Extract the [X, Y] coordinate from the center of the cell holding the provided text.  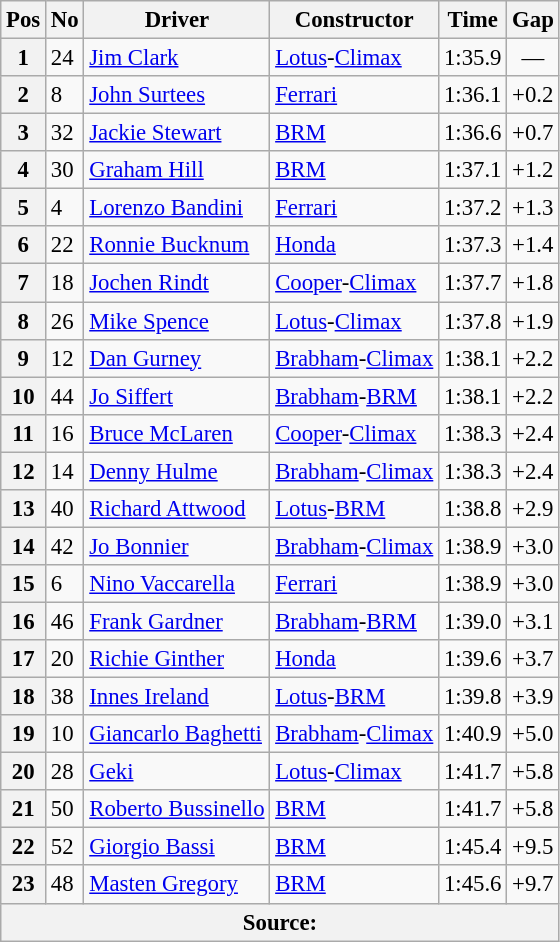
15 [24, 584]
Giorgio Bassi [177, 847]
+3.9 [533, 697]
No [65, 20]
Constructor [354, 20]
1:37.7 [473, 283]
Richard Attwood [177, 509]
+1.9 [533, 321]
52 [65, 847]
32 [65, 133]
Innes Ireland [177, 697]
Lorenzo Bandini [177, 208]
48 [65, 885]
1:37.1 [473, 170]
Mike Spence [177, 321]
1:40.9 [473, 734]
1:38.8 [473, 509]
7 [24, 283]
Jackie Stewart [177, 133]
44 [65, 396]
21 [24, 809]
1:37.2 [473, 208]
Bruce McLaren [177, 433]
1:39.8 [473, 697]
+2.9 [533, 509]
Jo Siffert [177, 396]
19 [24, 734]
Source: [280, 922]
26 [65, 321]
2 [24, 95]
+5.0 [533, 734]
Geki [177, 772]
Richie Ginther [177, 659]
+1.2 [533, 170]
13 [24, 509]
9 [24, 358]
30 [65, 170]
+3.7 [533, 659]
Jo Bonnier [177, 546]
1:36.6 [473, 133]
Ronnie Bucknum [177, 245]
1:45.4 [473, 847]
+9.5 [533, 847]
Masten Gregory [177, 885]
1:37.8 [473, 321]
+1.3 [533, 208]
+1.4 [533, 245]
17 [24, 659]
28 [65, 772]
11 [24, 433]
42 [65, 546]
Denny Hulme [177, 471]
50 [65, 809]
1:39.0 [473, 621]
+0.7 [533, 133]
Time [473, 20]
5 [24, 208]
Frank Gardner [177, 621]
— [533, 58]
23 [24, 885]
+0.2 [533, 95]
Jim Clark [177, 58]
3 [24, 133]
John Surtees [177, 95]
Giancarlo Baghetti [177, 734]
24 [65, 58]
Graham Hill [177, 170]
Nino Vaccarella [177, 584]
Dan Gurney [177, 358]
Roberto Bussinello [177, 809]
1:37.3 [473, 245]
46 [65, 621]
1:45.6 [473, 885]
1:39.6 [473, 659]
40 [65, 509]
+1.8 [533, 283]
1:36.1 [473, 95]
+3.1 [533, 621]
Gap [533, 20]
Driver [177, 20]
1:35.9 [473, 58]
38 [65, 697]
Pos [24, 20]
Jochen Rindt [177, 283]
1 [24, 58]
+9.7 [533, 885]
